Provide the [x, y] coordinate of the cell's center where the given text is located.  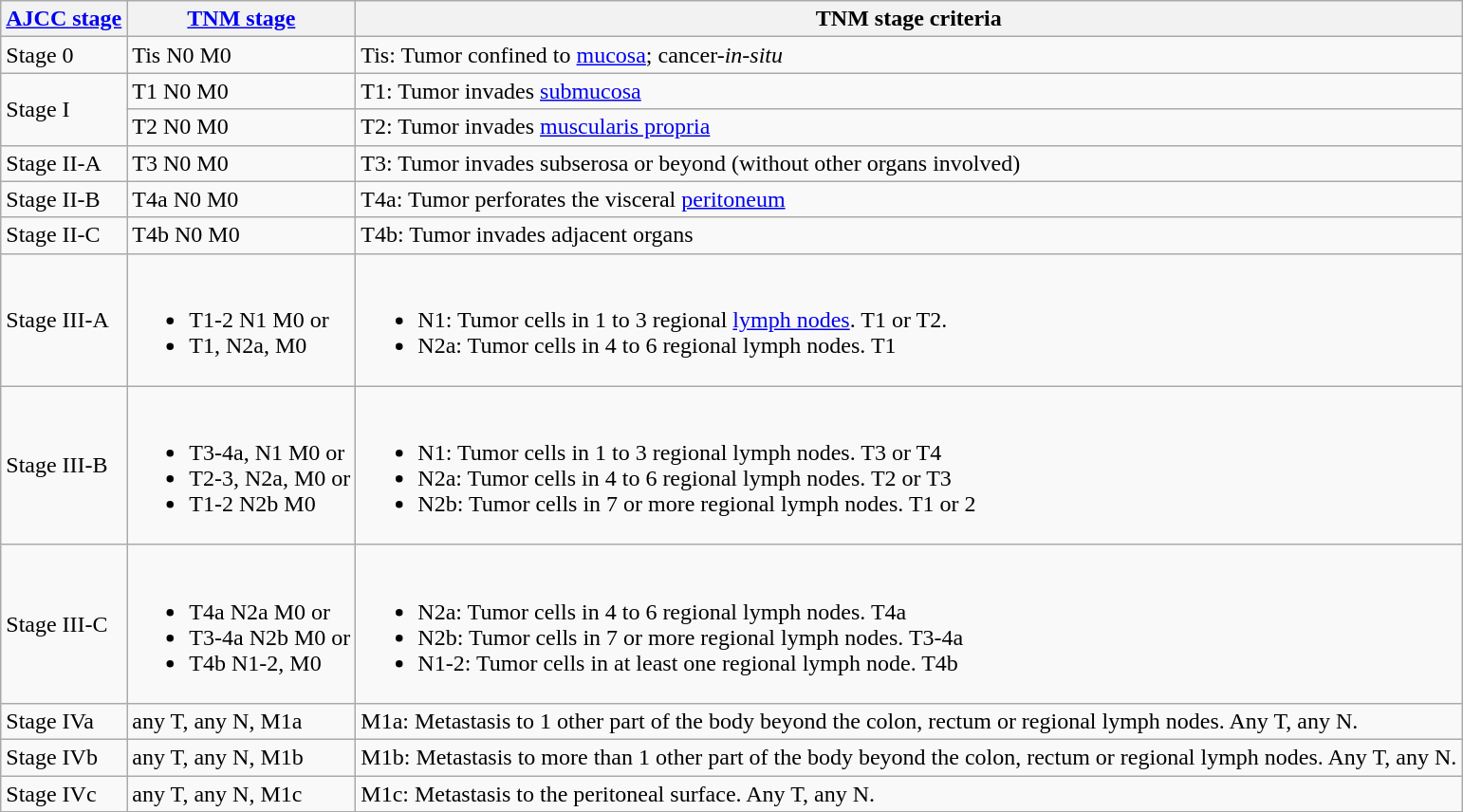
T4a N0 M0 [241, 199]
TNM stage [241, 19]
T1: Tumor invades submucosa [909, 91]
Stage II-A [65, 163]
AJCC stage [65, 19]
T4a: Tumor perforates the visceral peritoneum [909, 199]
any T, any N, M1a [241, 721]
M1c: Metastasis to the peritoneal surface. Any T, any N. [909, 794]
T2 N0 M0 [241, 127]
T1 N0 M0 [241, 91]
T1-2 N1 M0 orT1, N2a, M0 [241, 320]
T4b: Tumor invades adjacent organs [909, 235]
Stage III-B [65, 465]
Stage IVa [65, 721]
Stage II-C [65, 235]
T3: Tumor invades subserosa or beyond (without other organs involved) [909, 163]
Stage II-B [65, 199]
Stage 0 [65, 55]
T4a N2a M0 orT3-4a N2b M0 orT4b N1-2, M0 [241, 624]
T2: Tumor invades muscularis propria [909, 127]
Stage III-C [65, 624]
M1a: Metastasis to 1 other part of the body beyond the colon, rectum or regional lymph nodes. Any T, any N. [909, 721]
M1b: Metastasis to more than 1 other part of the body beyond the colon, rectum or regional lymph nodes. Any T, any N. [909, 757]
Stage IVc [65, 794]
any T, any N, M1c [241, 794]
Stage III-A [65, 320]
any T, any N, M1b [241, 757]
Stage IVb [65, 757]
T3-4a, N1 M0 orT2-3, N2a, M0 orT1-2 N2b M0 [241, 465]
Tis: Tumor confined to mucosa; cancer-in-situ [909, 55]
T4b N0 M0 [241, 235]
TNM stage criteria [909, 19]
T3 N0 M0 [241, 163]
Tis N0 M0 [241, 55]
Stage I [65, 109]
N1: Tumor cells in 1 to 3 regional lymph nodes. T1 or T2.N2a: Tumor cells in 4 to 6 regional lymph nodes. T1 [909, 320]
